Locate the cell with the specified text and output its [X, Y] center coordinate. 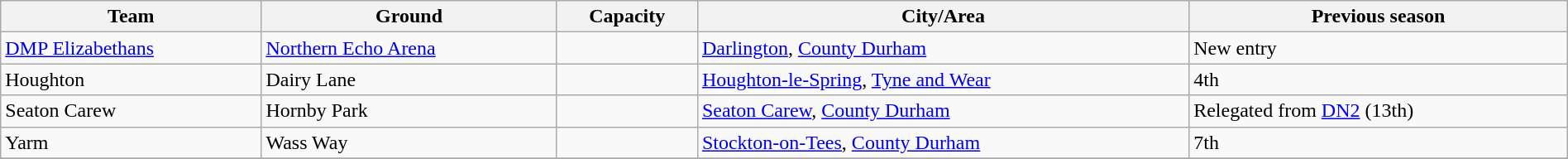
Houghton-le-Spring, Tyne and Wear [943, 79]
7th [1379, 142]
Previous season [1379, 17]
Hornby Park [409, 111]
Ground [409, 17]
Stockton-on-Tees, County Durham [943, 142]
Darlington, County Durham [943, 48]
Dairy Lane [409, 79]
4th [1379, 79]
Wass Way [409, 142]
Relegated from DN2 (13th) [1379, 111]
Northern Echo Arena [409, 48]
New entry [1379, 48]
DMP Elizabethans [131, 48]
Capacity [627, 17]
Seaton Carew [131, 111]
Houghton [131, 79]
Seaton Carew, County Durham [943, 111]
Yarm [131, 142]
Team [131, 17]
City/Area [943, 17]
